Search for the cell housing the specified text and yield its (X, Y) center coordinate. 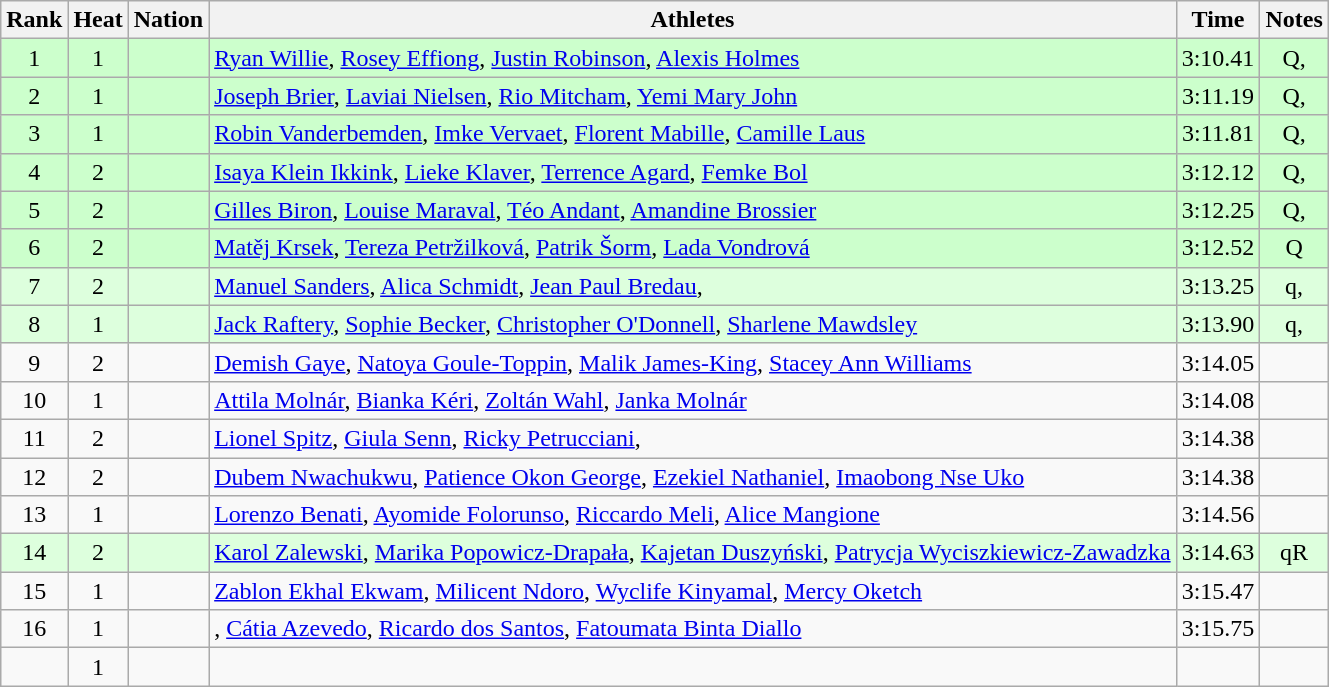
14 (34, 553)
8 (34, 324)
Jack Raftery, Sophie Becker, Christopher O'Donnell, Sharlene Mawdsley (693, 324)
3:15.47 (1218, 591)
Isaya Klein Ikkink, Lieke Klaver, Terrence Agard, Femke Bol (693, 172)
3:12.12 (1218, 172)
3:14.08 (1218, 400)
3:14.63 (1218, 553)
3:14.56 (1218, 515)
7 (34, 286)
Karol Zalewski, Marika Popowicz-Drapała, Kajetan Duszyński, Patrycja Wyciszkiewicz-Zawadzka (693, 553)
Robin Vanderbemden, Imke Vervaet, Florent Mabille, Camille Laus (693, 134)
Nation (168, 20)
6 (34, 248)
3:10.41 (1218, 58)
Time (1218, 20)
Notes (1294, 20)
3:12.52 (1218, 248)
9 (34, 362)
16 (34, 629)
3:11.81 (1218, 134)
3:13.25 (1218, 286)
3 (34, 134)
3:11.19 (1218, 96)
3:14.05 (1218, 362)
Zablon Ekhal Ekwam, Milicent Ndoro, Wyclife Kinyamal, Mercy Oketch (693, 591)
Dubem Nwachukwu, Patience Okon George, Ezekiel Nathaniel, Imaobong Nse Uko (693, 477)
Q (1294, 248)
15 (34, 591)
4 (34, 172)
qR (1294, 553)
Lionel Spitz, Giula Senn, Ricky Petrucciani, (693, 438)
3:15.75 (1218, 629)
10 (34, 400)
13 (34, 515)
12 (34, 477)
, Cátia Azevedo, Ricardo dos Santos, Fatoumata Binta Diallo (693, 629)
3:12.25 (1218, 210)
Attila Molnár, Bianka Kéri, Zoltán Wahl, Janka Molnár (693, 400)
Manuel Sanders, Alica Schmidt, Jean Paul Bredau, (693, 286)
Athletes (693, 20)
11 (34, 438)
Joseph Brier, Laviai Nielsen, Rio Mitcham, Yemi Mary John (693, 96)
5 (34, 210)
Rank (34, 20)
Heat (98, 20)
3:13.90 (1218, 324)
Lorenzo Benati, Ayomide Folorunso, Riccardo Meli, Alice Mangione (693, 515)
Gilles Biron, Louise Maraval, Téo Andant, Amandine Brossier (693, 210)
Ryan Willie, Rosey Effiong, Justin Robinson, Alexis Holmes (693, 58)
Demish Gaye, Natoya Goule-Toppin, Malik James-King, Stacey Ann Williams (693, 362)
Matěj Krsek, Tereza Petržilková, Patrik Šorm, Lada Vondrová (693, 248)
